Provide the [X, Y] coordinate of the cell's center where the given text is located.  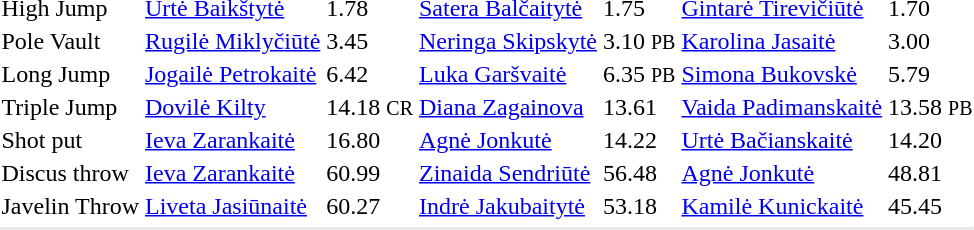
Urtė Bačianskaitė [782, 140]
56.48 [640, 173]
14.18 CR [370, 107]
16.80 [370, 140]
Karolina Jasaitė [782, 41]
6.42 [370, 74]
Long Jump [70, 74]
Kamilė Kunickaitė [782, 206]
13.61 [640, 107]
60.99 [370, 173]
Discus throw [70, 173]
Diana Zagainova [508, 107]
Neringa Skipskytė [508, 41]
48.81 [930, 173]
53.18 [640, 206]
Rugilė Miklyčiūtė [233, 41]
Javelin Throw [70, 206]
13.58 PB [930, 107]
Vaida Padimanskaitė [782, 107]
5.79 [930, 74]
45.45 [930, 206]
Shot put [70, 140]
Liveta Jasiūnaitė [233, 206]
3.45 [370, 41]
Indrė Jakubaitytė [508, 206]
3.10 PB [640, 41]
Triple Jump [70, 107]
6.35 PB [640, 74]
60.27 [370, 206]
Dovilė Kilty [233, 107]
Jogailė Petrokaitė [233, 74]
3.00 [930, 41]
Pole Vault [70, 41]
Simona Bukovskė [782, 74]
Luka Garšvaitė [508, 74]
14.20 [930, 140]
14.22 [640, 140]
Zinaida Sendriūtė [508, 173]
